Return the (X, Y) coordinate for the center point of the cell that contains the specified text.  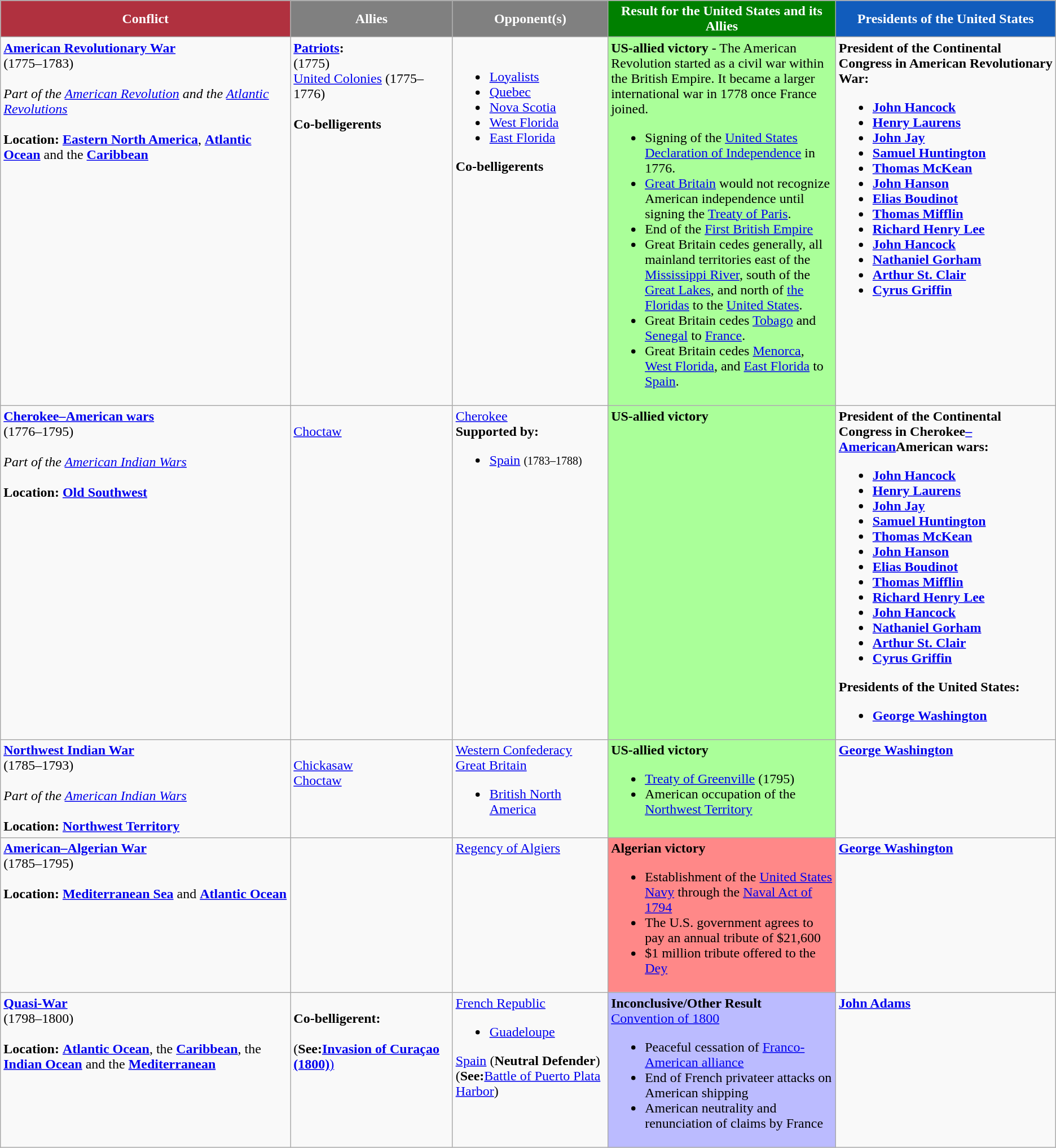
Result for the United States and its Allies (722, 19)
Co-belligerent:(See:Invasion of Curaçao (1800)) (371, 1070)
Northwest Indian War(1785–1793)Part of the American Indian WarsLocation: Northwest Territory (146, 788)
Conflict (146, 19)
LoyalistsQuebecNova ScotiaWest FloridaEast FloridaCo-belligerents (530, 221)
American–Algerian War(1785–1795)Location: Mediterranean Sea and Atlantic Ocean (146, 915)
Patriots: (1775) United Colonies (1775–1776)Co-belligerents (371, 221)
Opponent(s) (530, 19)
Quasi-War(1798–1800)Location: Atlantic Ocean, the Caribbean, the Indian Ocean and the Mediterranean (146, 1070)
Regency of Algiers (530, 915)
Presidents of the United States (945, 19)
John Adams (945, 1070)
Choctaw (371, 573)
US-allied victory (722, 573)
Western Confederacy Great Britain British North America (530, 788)
US-allied victoryTreaty of Greenville (1795)American occupation of the Northwest Territory (722, 788)
CherokeeSupported by: Spain (1783–1788) (530, 573)
ChickasawChoctaw (371, 788)
French Republic Guadeloupe Spain (Neutral Defender)(See:Battle of Puerto Plata Harbor) (530, 1070)
Cherokee–American wars(1776–1795)Part of the American Indian WarsLocation: Old Southwest (146, 573)
Allies (371, 19)
